Return (x, y) of the center of cell containing provided text 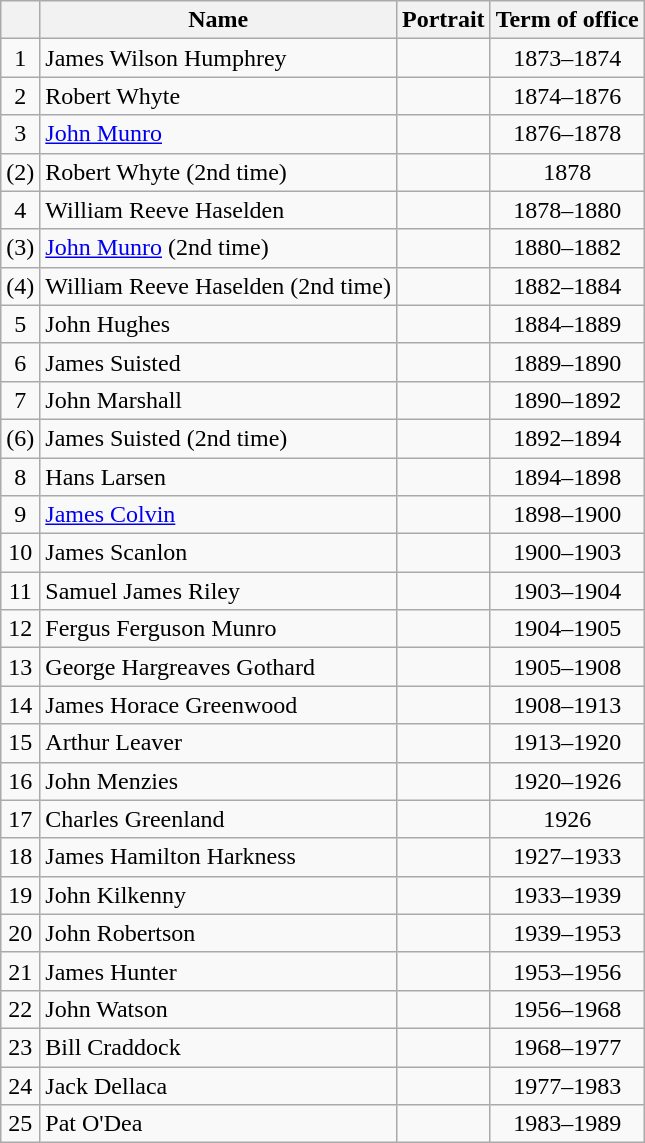
17 (20, 819)
1953–1956 (567, 971)
James Suisted (2nd time) (218, 438)
5 (20, 324)
1903–1904 (567, 591)
James Scanlon (218, 553)
16 (20, 781)
1894–1898 (567, 477)
(6) (20, 438)
1983–1989 (567, 1124)
Jack Dellaca (218, 1085)
1968–1977 (567, 1047)
1956–1968 (567, 1009)
18 (20, 857)
7 (20, 400)
Fergus Ferguson Munro (218, 629)
23 (20, 1047)
Charles Greenland (218, 819)
James Horace Greenwood (218, 705)
John Menzies (218, 781)
1882–1884 (567, 286)
John Watson (218, 1009)
James Wilson Humphrey (218, 58)
John Munro (218, 134)
13 (20, 667)
3 (20, 134)
21 (20, 971)
19 (20, 895)
1977–1983 (567, 1085)
John Robertson (218, 933)
1908–1913 (567, 705)
(2) (20, 172)
Arthur Leaver (218, 743)
William Reeve Haselden (2nd time) (218, 286)
James Hunter (218, 971)
John Hughes (218, 324)
Hans Larsen (218, 477)
1880–1882 (567, 248)
Term of office (567, 20)
1933–1939 (567, 895)
4 (20, 210)
14 (20, 705)
22 (20, 1009)
George Hargreaves Gothard (218, 667)
Samuel James Riley (218, 591)
1890–1892 (567, 400)
1876–1878 (567, 134)
1898–1900 (567, 515)
James Colvin (218, 515)
25 (20, 1124)
12 (20, 629)
1913–1920 (567, 743)
Robert Whyte (2nd time) (218, 172)
2 (20, 96)
1 (20, 58)
William Reeve Haselden (218, 210)
(3) (20, 248)
11 (20, 591)
1878–1880 (567, 210)
10 (20, 553)
1884–1889 (567, 324)
John Munro (2nd time) (218, 248)
John Marshall (218, 400)
Portrait (443, 20)
1892–1894 (567, 438)
Pat O'Dea (218, 1124)
Bill Craddock (218, 1047)
Name (218, 20)
1873–1874 (567, 58)
1889–1890 (567, 362)
20 (20, 933)
John Kilkenny (218, 895)
9 (20, 515)
1939–1953 (567, 933)
1927–1933 (567, 857)
15 (20, 743)
1904–1905 (567, 629)
8 (20, 477)
24 (20, 1085)
(4) (20, 286)
1874–1876 (567, 96)
6 (20, 362)
1926 (567, 819)
1878 (567, 172)
James Hamilton Harkness (218, 857)
1900–1903 (567, 553)
1920–1926 (567, 781)
James Suisted (218, 362)
1905–1908 (567, 667)
Robert Whyte (218, 96)
